Provide the (X, Y) coordinate of the cell's center where the given text is located.  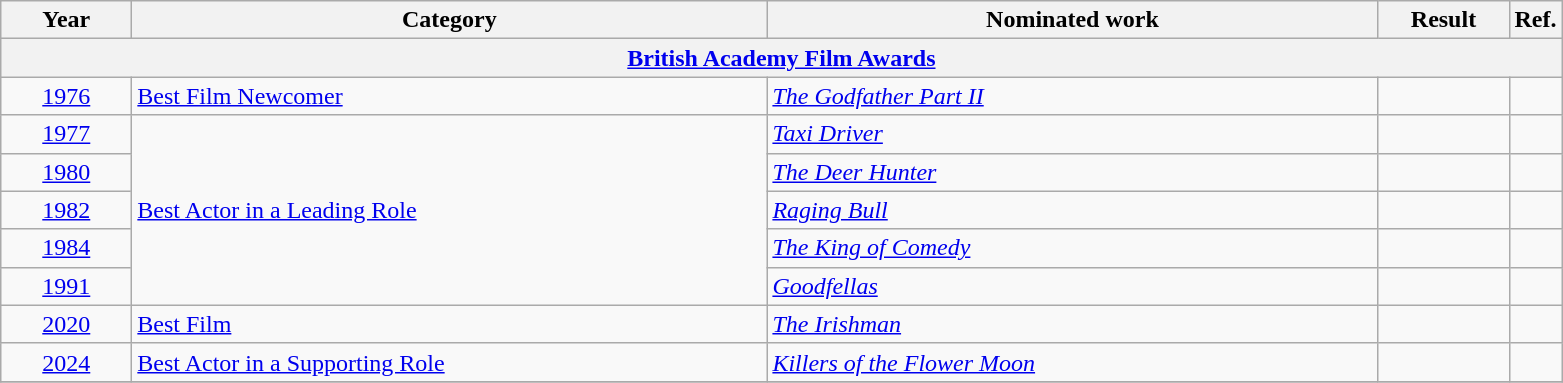
Raging Bull (1072, 210)
2020 (66, 324)
The Irishman (1072, 324)
The Godfather Part II (1072, 96)
Best Film (450, 324)
Best Film Newcomer (450, 96)
Taxi Driver (1072, 134)
1984 (66, 248)
Ref. (1536, 20)
1980 (66, 172)
Best Actor in a Leading Role (450, 210)
1991 (66, 286)
Best Actor in a Supporting Role (450, 362)
2024 (66, 362)
The King of Comedy (1072, 248)
British Academy Film Awards (782, 58)
Goodfellas (1072, 286)
The Deer Hunter (1072, 172)
Killers of the Flower Moon (1072, 362)
Result (1444, 20)
1977 (66, 134)
Category (450, 20)
Year (66, 20)
1976 (66, 96)
1982 (66, 210)
Nominated work (1072, 20)
